Extract the (X, Y) coordinate from the center of the cell holding the provided text.  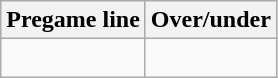
Over/under (210, 20)
Pregame line (74, 20)
